Find where the given text appears and provide that cell's center as [X, Y] coordinate. 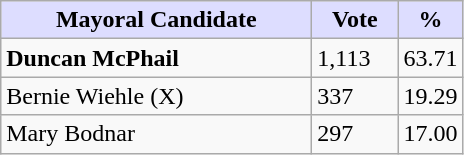
Duncan McPhail [156, 58]
% [430, 20]
337 [355, 96]
Vote [355, 20]
Mary Bodnar [156, 134]
63.71 [430, 58]
Mayoral Candidate [156, 20]
1,113 [355, 58]
297 [355, 134]
17.00 [430, 134]
Bernie Wiehle (X) [156, 96]
19.29 [430, 96]
